Find where the given text appears and provide that cell's center as (x, y) coordinate. 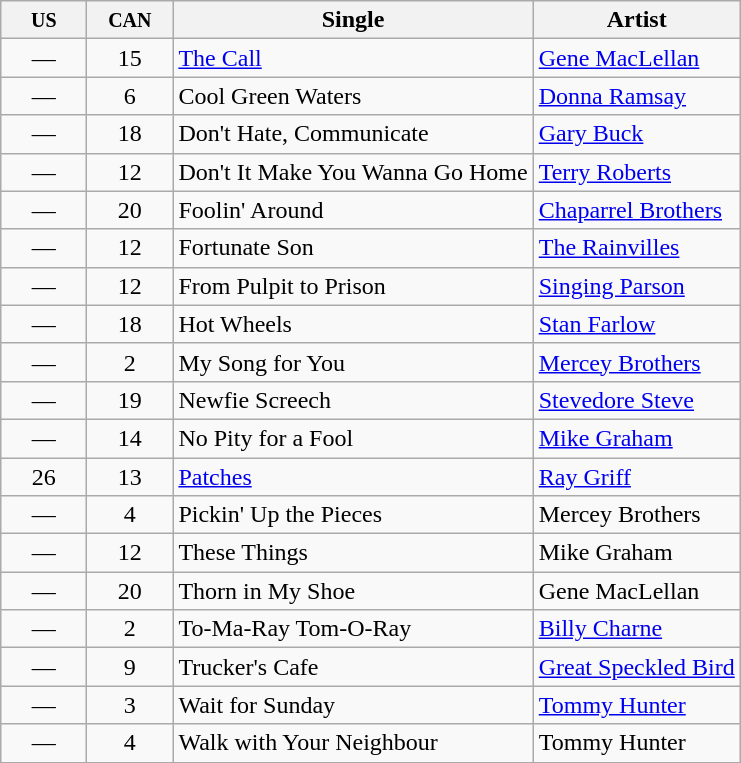
6 (130, 96)
14 (130, 438)
Pickin' Up the Pieces (353, 515)
Cool Green Waters (353, 96)
Single (353, 20)
19 (130, 400)
Gary Buck (636, 134)
Artist (636, 20)
US (44, 20)
The Call (353, 58)
Wait for Sunday (353, 705)
Don't Hate, Communicate (353, 134)
13 (130, 477)
From Pulpit to Prison (353, 286)
Hot Wheels (353, 324)
Newfie Screech (353, 400)
Chaparrel Brothers (636, 210)
Stevedore Steve (636, 400)
3 (130, 705)
My Song for You (353, 362)
These Things (353, 553)
9 (130, 667)
Billy Charne (636, 629)
CAN (130, 20)
Patches (353, 477)
26 (44, 477)
Don't It Make You Wanna Go Home (353, 172)
The Rainvilles (636, 248)
Donna Ramsay (636, 96)
Foolin' Around (353, 210)
Fortunate Son (353, 248)
Ray Griff (636, 477)
Terry Roberts (636, 172)
Trucker's Cafe (353, 667)
Great Speckled Bird (636, 667)
Singing Parson (636, 286)
Thorn in My Shoe (353, 591)
No Pity for a Fool (353, 438)
To-Ma-Ray Tom-O-Ray (353, 629)
15 (130, 58)
Walk with Your Neighbour (353, 743)
Stan Farlow (636, 324)
